Search for the cell housing the specified text and yield its (x, y) center coordinate. 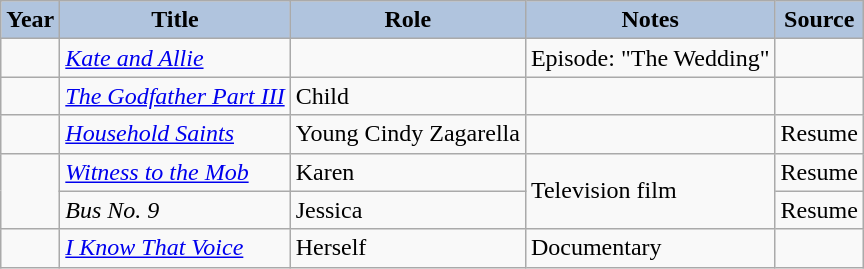
Television film (650, 191)
Source (819, 20)
Episode: "The Wedding" (650, 58)
Notes (650, 20)
Household Saints (175, 134)
Herself (408, 248)
Karen (408, 172)
Bus No. 9 (175, 210)
Child (408, 96)
Young Cindy Zagarella (408, 134)
Role (408, 20)
Kate and Allie (175, 58)
Title (175, 20)
Witness to the Mob (175, 172)
Documentary (650, 248)
Jessica (408, 210)
Year (30, 20)
The Godfather Part III (175, 96)
I Know That Voice (175, 248)
